Output the (x, y) coordinate of the center of the cell containing the given text.  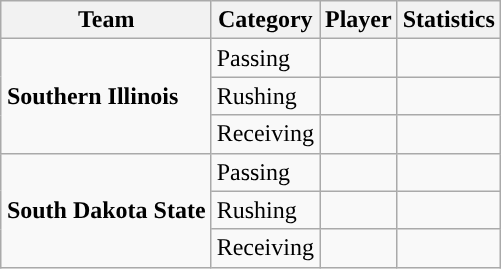
Southern Illinois (106, 96)
Team (106, 20)
South Dakota State (106, 210)
Player (359, 20)
Statistics (448, 20)
Category (265, 20)
